Provide the (x, y) coordinate of the cell's center where the given text is located.  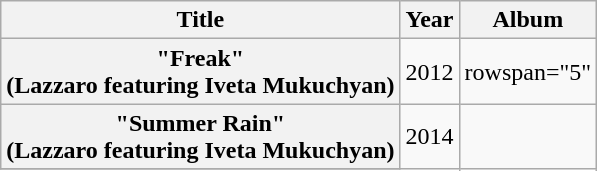
Title (200, 20)
2014 (430, 136)
"Summer Rain"(Lazzaro featuring Iveta Mukuchyan) (200, 136)
"Freak"(Lazzaro featuring Iveta Mukuchyan) (200, 72)
2012 (430, 72)
Year (430, 20)
rowspan="5" (528, 72)
Album (528, 20)
